Detect which cell encompasses the target text, then output its (X, Y) center coordinate. 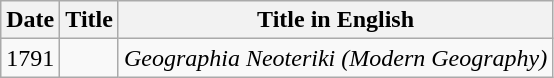
Title in English (335, 20)
1791 (30, 58)
Date (30, 20)
Title (90, 20)
Geographia Neoteriki (Modern Geography) (335, 58)
